Capture the cell that displays the provided text and extract its (X, Y) central coordinate. 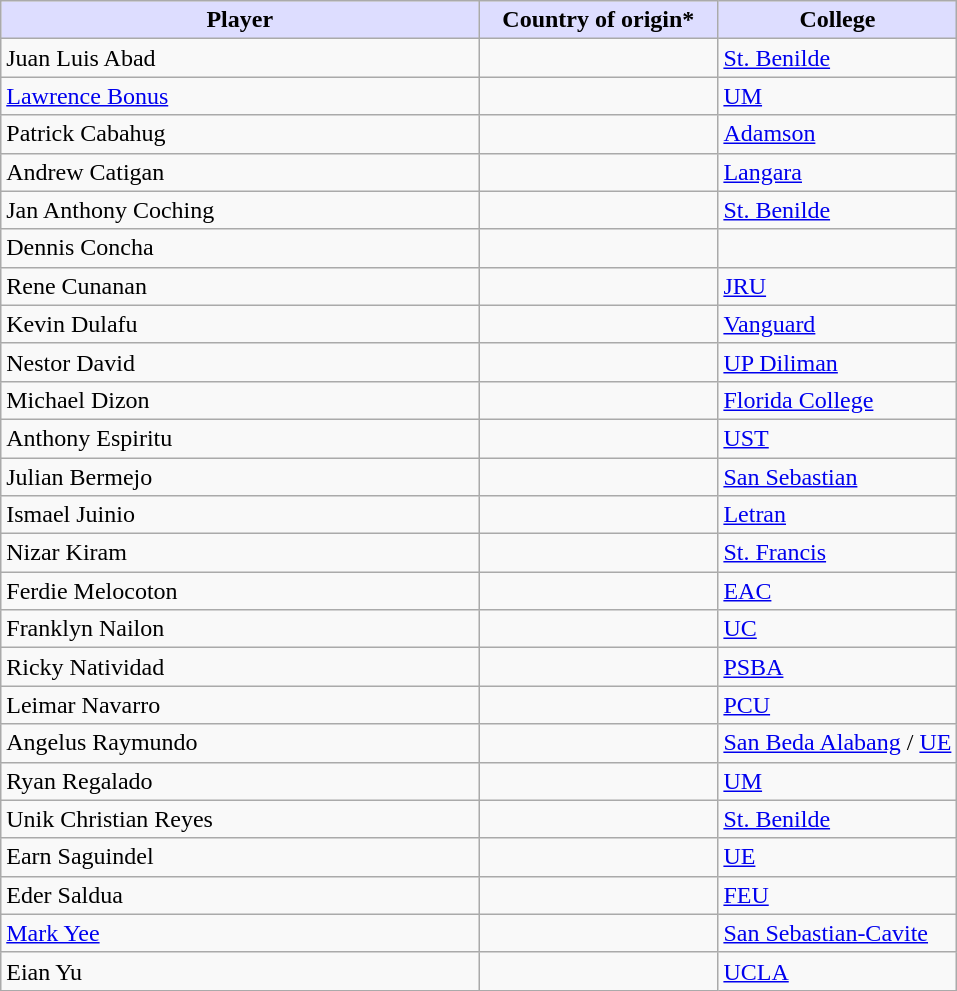
FEU (838, 895)
Ryan Regalado (240, 781)
UC (838, 629)
Letran (838, 515)
Ferdie Melocoton (240, 591)
Rene Cunanan (240, 286)
JRU (838, 286)
Ismael Juinio (240, 515)
PCU (838, 705)
Lawrence Bonus (240, 96)
PSBA (838, 667)
UCLA (838, 971)
Florida College (838, 400)
Nizar Kiram (240, 553)
Kevin Dulafu (240, 324)
EAC (838, 591)
Juan Luis Abad (240, 58)
Patrick Cabahug (240, 134)
Mark Yee (240, 933)
Vanguard (838, 324)
Jan Anthony Coching (240, 210)
Angelus Raymundo (240, 743)
Adamson (838, 134)
Langara (838, 172)
UST (838, 438)
College (838, 20)
Michael Dizon (240, 400)
Unik Christian Reyes (240, 819)
Julian Bermejo (240, 477)
Ricky Natividad (240, 667)
San Beda Alabang / UE (838, 743)
Earn Saguindel (240, 857)
San Sebastian-Cavite (838, 933)
Anthony Espiritu (240, 438)
St. Francis (838, 553)
Country of origin* (598, 20)
Franklyn Nailon (240, 629)
Nestor David (240, 362)
Player (240, 20)
Andrew Catigan (240, 172)
Eian Yu (240, 971)
Dennis Concha (240, 248)
Leimar Navarro (240, 705)
Eder Saldua (240, 895)
UE (838, 857)
UP Diliman (838, 362)
San Sebastian (838, 477)
